For the text-containing cell, return its midpoint in (X, Y) coordinate format. 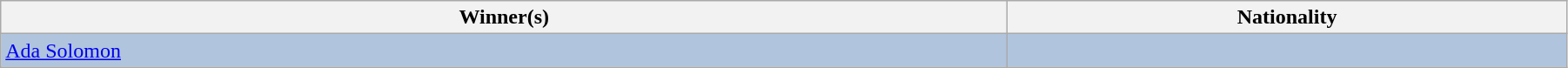
Nationality (1288, 17)
Ada Solomon (505, 51)
Winner(s) (505, 17)
